Find where the given text appears and provide that cell's center as (X, Y) coordinate. 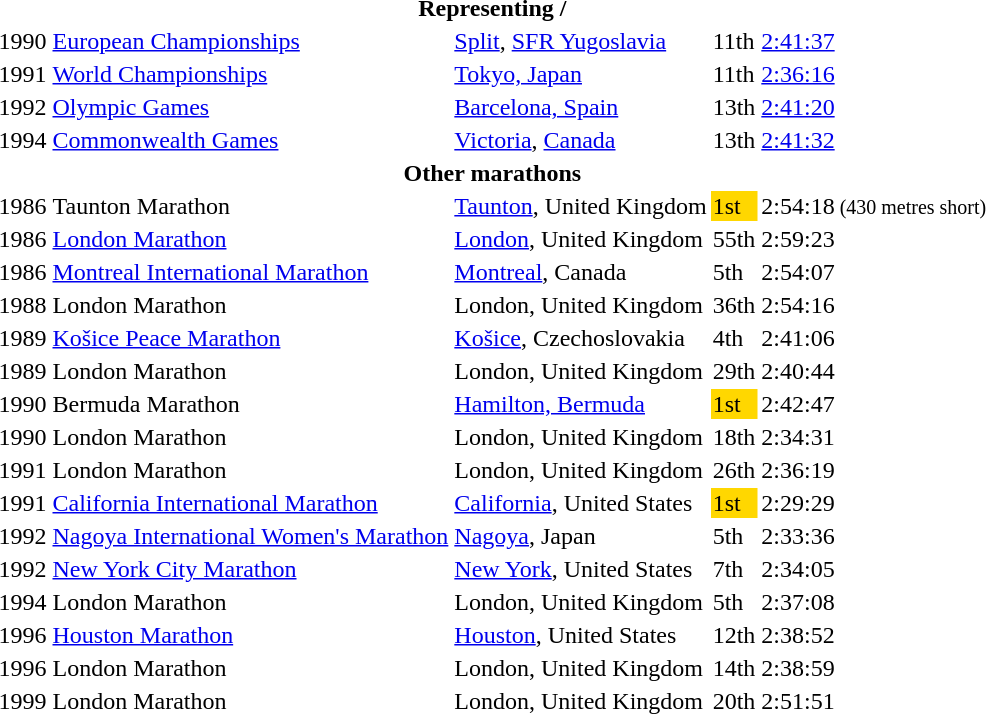
14th (734, 668)
Nagoya, Japan (580, 536)
4th (734, 338)
Tokyo, Japan (580, 74)
Taunton Marathon (250, 206)
36th (734, 305)
Split, SFR Yugoslavia (580, 41)
26th (734, 470)
Taunton, United Kingdom (580, 206)
Olympic Games (250, 107)
Victoria, Canada (580, 140)
New York City Marathon (250, 569)
Košice, Czechoslovakia (580, 338)
World Championships (250, 74)
Montreal International Marathon (250, 272)
California International Marathon (250, 503)
Hamilton, Bermuda (580, 404)
55th (734, 239)
California, United States (580, 503)
Montreal, Canada (580, 272)
Houston, United States (580, 635)
18th (734, 437)
Nagoya International Women's Marathon (250, 536)
European Championships (250, 41)
Commonwealth Games (250, 140)
29th (734, 371)
Barcelona, Spain (580, 107)
Houston Marathon (250, 635)
Košice Peace Marathon (250, 338)
12th (734, 635)
New York, United States (580, 569)
Bermuda Marathon (250, 404)
7th (734, 569)
